From the cell containing the given text, extract its center point as [X, Y] coordinate. 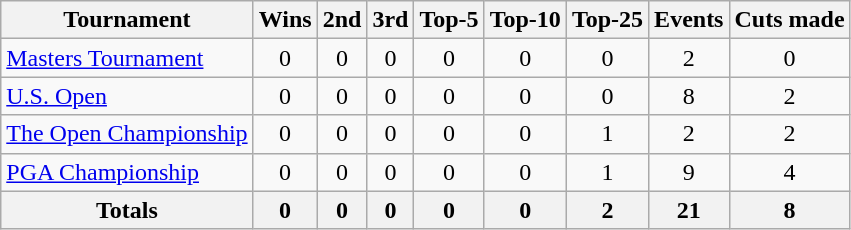
Top-5 [449, 20]
The Open Championship [127, 134]
3rd [390, 20]
Top-10 [525, 20]
21 [689, 210]
PGA Championship [127, 172]
Events [689, 20]
Totals [127, 210]
Cuts made [790, 20]
Tournament [127, 20]
Top-25 [607, 20]
Wins [285, 20]
9 [689, 172]
U.S. Open [127, 96]
4 [790, 172]
Masters Tournament [127, 58]
2nd [342, 20]
